Detect which cell encompasses the target text, then output its (X, Y) center coordinate. 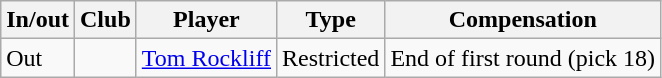
Restricted (331, 58)
End of first round (pick 18) (523, 58)
Out (38, 58)
Tom Rockliff (206, 58)
In/out (38, 20)
Player (206, 20)
Type (331, 20)
Compensation (523, 20)
Club (106, 20)
